Detect which cell encompasses the target text, then output its (x, y) center coordinate. 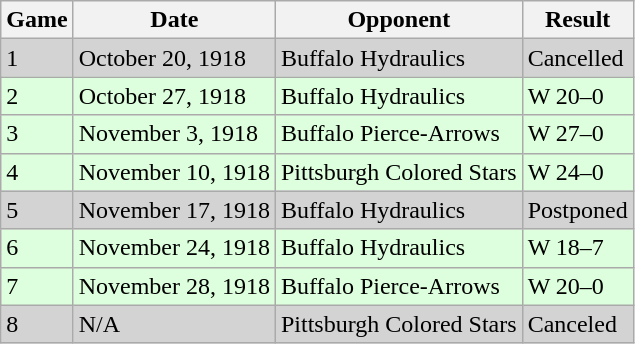
November 28, 1918 (174, 286)
7 (37, 286)
5 (37, 210)
W 24–0 (578, 172)
W 27–0 (578, 134)
Game (37, 20)
Opponent (398, 20)
Result (578, 20)
Postponed (578, 210)
N/A (174, 324)
6 (37, 248)
November 24, 1918 (174, 248)
October 20, 1918 (174, 58)
W 18–7 (578, 248)
Canceled (578, 324)
3 (37, 134)
Cancelled (578, 58)
8 (37, 324)
2 (37, 96)
November 3, 1918 (174, 134)
October 27, 1918 (174, 96)
November 10, 1918 (174, 172)
November 17, 1918 (174, 210)
Date (174, 20)
4 (37, 172)
1 (37, 58)
